Output the (X, Y) coordinate of the center of the cell containing the given text.  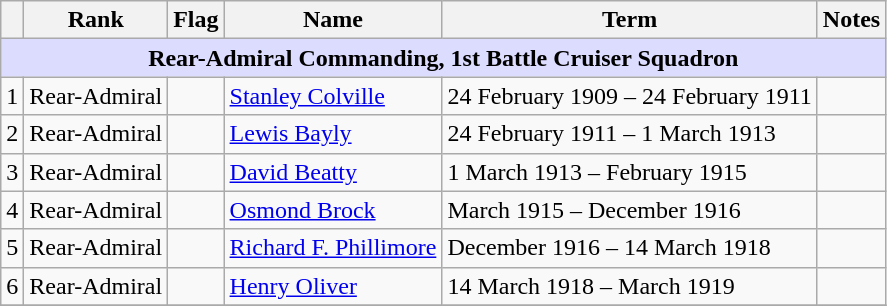
14 March 1918 – March 1919 (630, 286)
Name (333, 20)
Richard F. Phillimore (333, 248)
24 February 1909 – 24 February 1911 (630, 96)
Henry Oliver (333, 286)
24 February 1911 – 1 March 1913 (630, 134)
1 March 1913 – February 1915 (630, 172)
Stanley Colville (333, 96)
2 (12, 134)
Lewis Bayly (333, 134)
March 1915 – December 1916 (630, 210)
5 (12, 248)
David Beatty (333, 172)
3 (12, 172)
Rank (96, 20)
6 (12, 286)
Osmond Brock (333, 210)
Term (630, 20)
Rear-Admiral Commanding, 1st Battle Cruiser Squadron (444, 58)
Notes (851, 20)
4 (12, 210)
December 1916 – 14 March 1918 (630, 248)
1 (12, 96)
Flag (196, 20)
